Return [X, Y] of the center of cell containing provided text 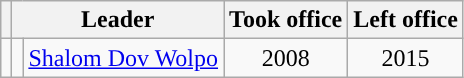
2008 [286, 58]
Took office [286, 20]
Shalom Dov Wolpo [124, 58]
Left office [406, 20]
Leader [118, 20]
2015 [406, 58]
